Output the [x, y] coordinate of the center of the cell containing the given text.  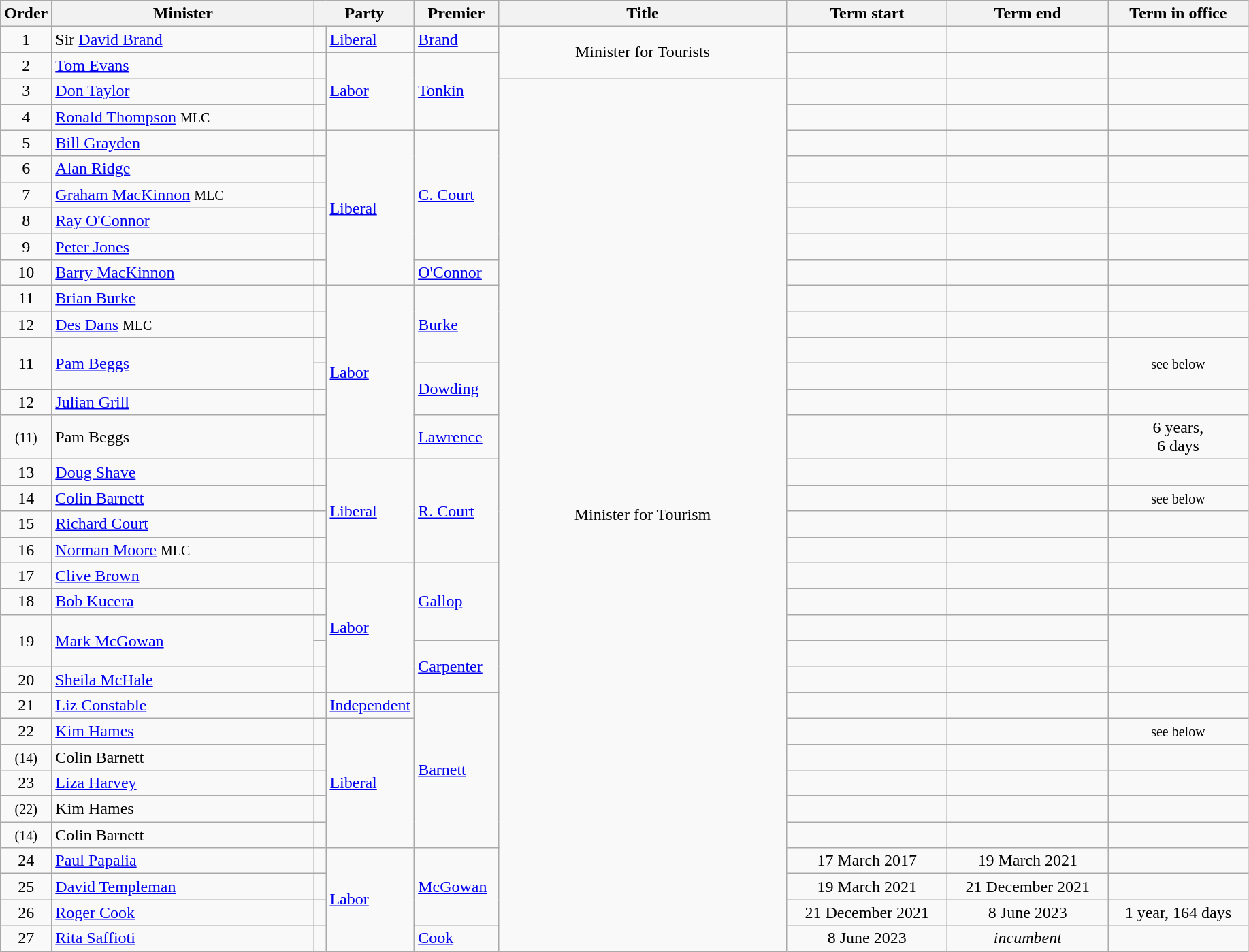
Term end [1028, 14]
8 [26, 220]
Term start [867, 14]
3 [26, 91]
Norman Moore MLC [183, 550]
1 [26, 39]
Roger Cook [183, 913]
26 [26, 913]
21 [26, 705]
Brand [457, 39]
Rita Saffioti [183, 938]
incumbent [1028, 938]
Don Taylor [183, 91]
Bob Kucera [183, 602]
Ronald Thompson MLC [183, 117]
20 [26, 679]
McGowan [457, 887]
23 [26, 783]
Minister [183, 14]
Lawrence [457, 437]
Alan Ridge [183, 169]
13 [26, 472]
Brian Burke [183, 298]
O'Connor [457, 272]
Dowding [457, 389]
Bill Grayden [183, 143]
Cook [457, 938]
R. Court [457, 511]
C. Court [457, 195]
7 [26, 195]
Barry MacKinnon [183, 272]
Liz Constable [183, 705]
(22) [26, 809]
Peter Jones [183, 246]
2 [26, 65]
14 [26, 498]
27 [26, 938]
4 [26, 117]
Richard Court [183, 524]
Carpenter [457, 666]
Minister for Tourism [643, 514]
5 [26, 143]
Ray O'Connor [183, 220]
Sir David Brand [183, 39]
9 [26, 246]
6 years,6 days [1178, 437]
Paul Papalia [183, 861]
17 [26, 576]
Premier [457, 14]
Gallop [457, 602]
Term in office [1178, 14]
19 [26, 640]
24 [26, 861]
Doug Shave [183, 472]
Mark McGowan [183, 640]
David Templeman [183, 887]
Clive Brown [183, 576]
Order [26, 14]
Des Dans MLC [183, 325]
(11) [26, 437]
17 March 2017 [867, 861]
16 [26, 550]
15 [26, 524]
Tonkin [457, 91]
25 [26, 887]
Burke [457, 324]
10 [26, 272]
22 [26, 731]
18 [26, 602]
6 [26, 169]
Independent [370, 705]
Julian Grill [183, 402]
Minister for Tourists [643, 52]
Party [365, 14]
Barnett [457, 770]
Liza Harvey [183, 783]
1 year, 164 days [1178, 913]
Graham MacKinnon MLC [183, 195]
Sheila McHale [183, 679]
Title [643, 14]
Tom Evans [183, 65]
